Find where the given text appears and provide that cell's center as [x, y] coordinate. 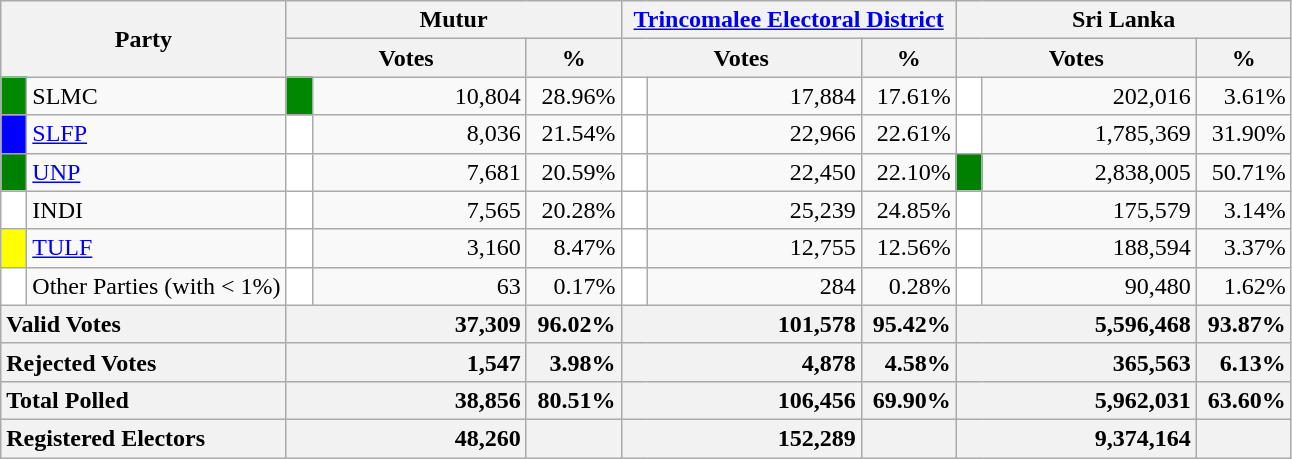
80.51% [574, 400]
28.96% [574, 96]
3.98% [574, 362]
25,239 [754, 210]
175,579 [1089, 210]
63.60% [1244, 400]
Trincomalee Electoral District [788, 20]
Valid Votes [144, 324]
UNP [156, 172]
24.85% [908, 210]
10,804 [419, 96]
3.37% [1244, 248]
4.58% [908, 362]
93.87% [1244, 324]
48,260 [406, 438]
284 [754, 286]
8,036 [419, 134]
17,884 [754, 96]
96.02% [574, 324]
12.56% [908, 248]
152,289 [741, 438]
3.14% [1244, 210]
20.59% [574, 172]
20.28% [574, 210]
101,578 [741, 324]
202,016 [1089, 96]
188,594 [1089, 248]
3.61% [1244, 96]
Total Polled [144, 400]
8.47% [574, 248]
6.13% [1244, 362]
22,450 [754, 172]
365,563 [1076, 362]
7,681 [419, 172]
2,838,005 [1089, 172]
38,856 [406, 400]
22.10% [908, 172]
0.17% [574, 286]
Registered Electors [144, 438]
90,480 [1089, 286]
SLFP [156, 134]
69.90% [908, 400]
Rejected Votes [144, 362]
31.90% [1244, 134]
5,596,468 [1076, 324]
1.62% [1244, 286]
50.71% [1244, 172]
4,878 [741, 362]
3,160 [419, 248]
Other Parties (with < 1%) [156, 286]
37,309 [406, 324]
17.61% [908, 96]
12,755 [754, 248]
9,374,164 [1076, 438]
22.61% [908, 134]
Mutur [454, 20]
INDI [156, 210]
7,565 [419, 210]
21.54% [574, 134]
SLMC [156, 96]
Party [144, 39]
5,962,031 [1076, 400]
TULF [156, 248]
106,456 [741, 400]
63 [419, 286]
1,547 [406, 362]
95.42% [908, 324]
Sri Lanka [1124, 20]
0.28% [908, 286]
1,785,369 [1089, 134]
22,966 [754, 134]
